Extract the (X, Y) coordinate from the center of the cell holding the provided text.  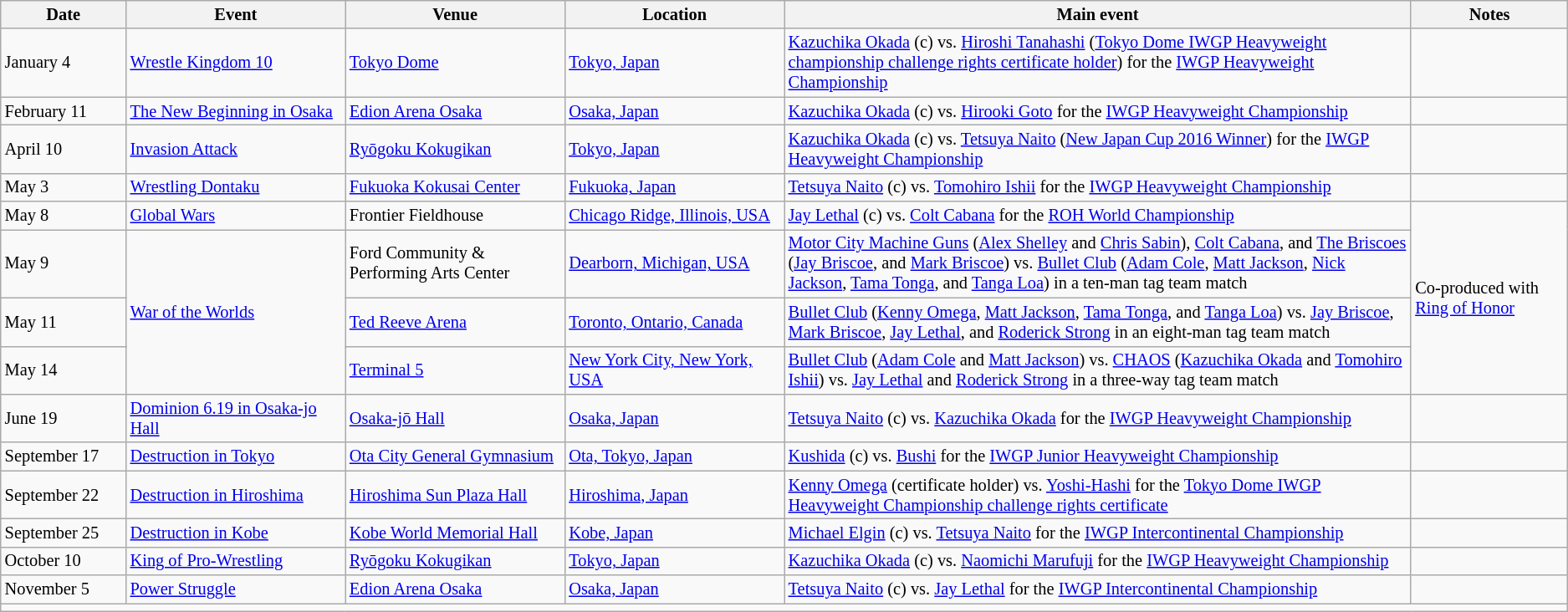
Terminal 5 (455, 370)
War of the Worlds (236, 311)
Kobe, Japan (674, 533)
Ford Community & Performing Arts Center (455, 263)
King of Pro-Wrestling (236, 561)
Kazuchika Okada (c) vs. Tetsuya Naito (New Japan Cup 2016 Winner) for the IWGP Heavyweight Championship (1098, 149)
Fukuoka Kokusai Center (455, 187)
New York City, New York, USA (674, 370)
Wrestling Dontaku (236, 187)
Invasion Attack (236, 149)
Main event (1098, 14)
Hiroshima, Japan (674, 495)
January 4 (64, 63)
Fukuoka, Japan (674, 187)
Tetsuya Naito (c) vs. Tomohiro Ishii for the IWGP Heavyweight Championship (1098, 187)
February 11 (64, 111)
Date (64, 14)
Venue (455, 14)
Destruction in Tokyo (236, 456)
Osaka-jō Hall (455, 418)
Chicago Ridge, Illinois, USA (674, 216)
April 10 (64, 149)
May 3 (64, 187)
Kazuchika Okada (c) vs. Naomichi Marufuji for the IWGP Heavyweight Championship (1098, 561)
Frontier Fieldhouse (455, 216)
Kushida (c) vs. Bushi for the IWGP Junior Heavyweight Championship (1098, 456)
Jay Lethal (c) vs. Colt Cabana for the ROH World Championship (1098, 216)
Dearborn, Michigan, USA (674, 263)
September 25 (64, 533)
Notes (1489, 14)
September 22 (64, 495)
Tetsuya Naito (c) vs. Jay Lethal for the IWGP Intercontinental Championship (1098, 589)
Power Struggle (236, 589)
Ota City General Gymnasium (455, 456)
May 8 (64, 216)
Michael Elgin (c) vs. Tetsuya Naito for the IWGP Intercontinental Championship (1098, 533)
May 11 (64, 322)
Hiroshima Sun Plaza Hall (455, 495)
June 19 (64, 418)
Destruction in Hiroshima (236, 495)
Ted Reeve Arena (455, 322)
September 17 (64, 456)
Wrestle Kingdom 10 (236, 63)
May 9 (64, 263)
Co-produced with Ring of Honor (1489, 298)
Global Wars (236, 216)
Tokyo Dome (455, 63)
October 10 (64, 561)
The New Beginning in Osaka (236, 111)
Ota, Tokyo, Japan (674, 456)
Destruction in Kobe (236, 533)
Kazuchika Okada (c) vs. Hirooki Goto for the IWGP Heavyweight Championship (1098, 111)
Event (236, 14)
Location (674, 14)
Kobe World Memorial Hall (455, 533)
Tetsuya Naito (c) vs. Kazuchika Okada for the IWGP Heavyweight Championship (1098, 418)
November 5 (64, 589)
Toronto, Ontario, Canada (674, 322)
Dominion 6.19 in Osaka-jo Hall (236, 418)
May 14 (64, 370)
Kenny Omega (certificate holder) vs. Yoshi-Hashi for the Tokyo Dome IWGP Heavyweight Championship challenge rights certificate (1098, 495)
